Determine the [X, Y] coordinate at the center of the cell enclosing the given text.  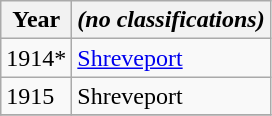
1914* [36, 58]
Year [36, 20]
1915 [36, 96]
(no classifications) [171, 20]
